Return [x, y] of the center of cell containing provided text 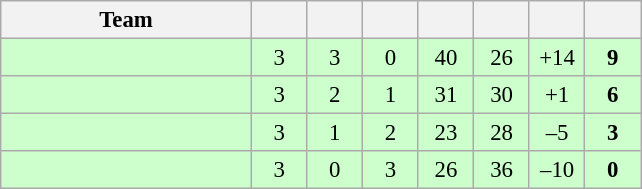
–10 [557, 170]
23 [446, 133]
40 [446, 58]
Team [126, 20]
28 [502, 133]
9 [613, 58]
30 [502, 95]
36 [502, 170]
+14 [557, 58]
6 [613, 95]
+1 [557, 95]
31 [446, 95]
–5 [557, 133]
